Determine the [X, Y] coordinate at the center of the cell enclosing the given text.  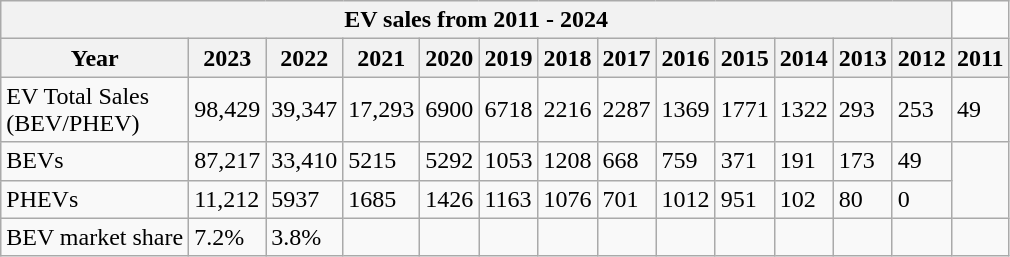
EV sales from 2011 - 2024 [476, 20]
2216 [568, 110]
293 [862, 110]
1208 [568, 161]
2019 [508, 58]
951 [744, 199]
3.8% [304, 237]
2016 [686, 58]
668 [626, 161]
2018 [568, 58]
17,293 [382, 110]
173 [862, 161]
1053 [508, 161]
2020 [450, 58]
2017 [626, 58]
1076 [568, 199]
191 [804, 161]
371 [744, 161]
2021 [382, 58]
2287 [626, 110]
Year [95, 58]
2015 [744, 58]
1685 [382, 199]
2022 [304, 58]
6900 [450, 110]
2012 [922, 58]
2023 [228, 58]
1012 [686, 199]
5215 [382, 161]
5292 [450, 161]
98,429 [228, 110]
1426 [450, 199]
11,212 [228, 199]
BEV market share [95, 237]
33,410 [304, 161]
1771 [744, 110]
EV Total Sales(BEV/PHEV) [95, 110]
1369 [686, 110]
80 [862, 199]
39,347 [304, 110]
5937 [304, 199]
2011 [980, 58]
6718 [508, 110]
87,217 [228, 161]
1322 [804, 110]
2014 [804, 58]
1163 [508, 199]
7.2% [228, 237]
759 [686, 161]
253 [922, 110]
102 [804, 199]
0 [922, 199]
701 [626, 199]
BEVs [95, 161]
2013 [862, 58]
PHEVs [95, 199]
